Locate the cell with the specified text and output its [x, y] center coordinate. 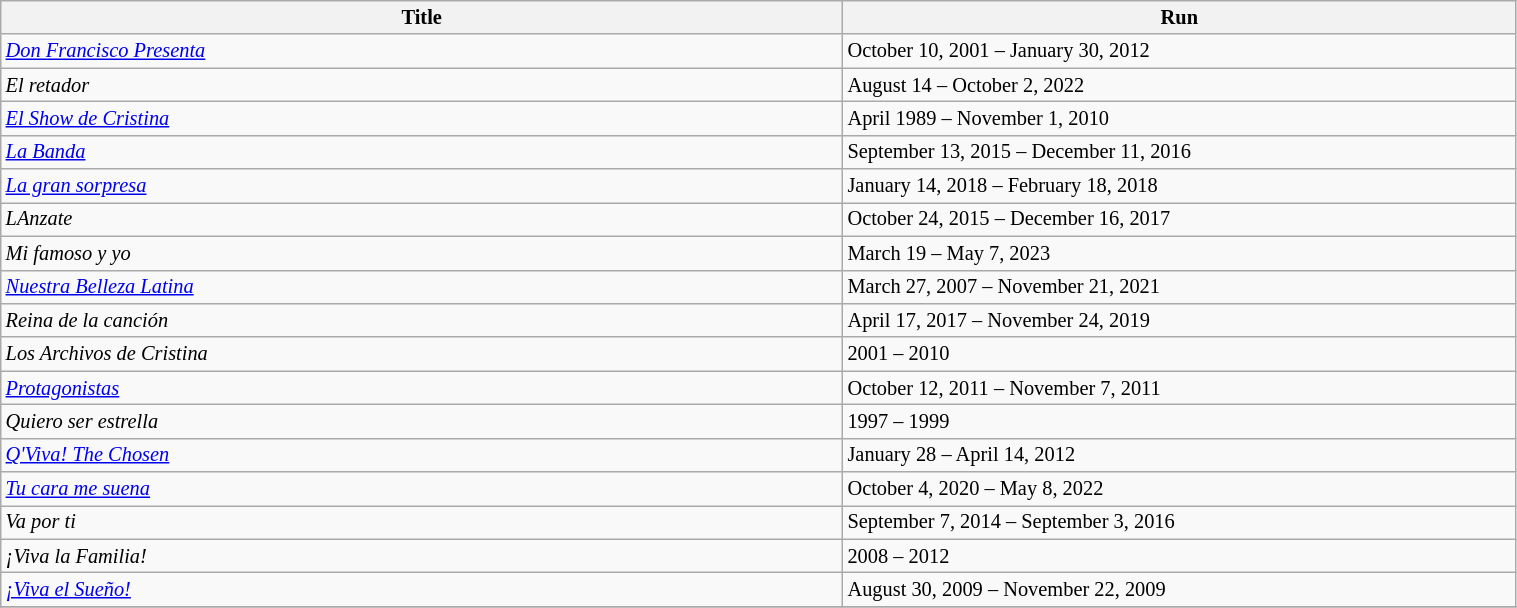
January 14, 2018 – February 18, 2018 [1180, 186]
2001 – 2010 [1180, 354]
March 27, 2007 – November 21, 2021 [1180, 287]
September 7, 2014 – September 3, 2016 [1180, 522]
October 24, 2015 – December 16, 2017 [1180, 219]
Title [422, 17]
El Show de Cristina [422, 118]
Va por ti [422, 522]
Protagonistas [422, 388]
¡Viva el Sueño! [422, 589]
El retador [422, 85]
August 14 – October 2, 2022 [1180, 85]
Reina de la canción [422, 320]
September 13, 2015 – December 11, 2016 [1180, 152]
Los Archivos de Cristina [422, 354]
Run [1180, 17]
April 1989 – November 1, 2010 [1180, 118]
October 10, 2001 – January 30, 2012 [1180, 51]
2008 – 2012 [1180, 556]
1997 – 1999 [1180, 421]
La Banda [422, 152]
March 19 – May 7, 2023 [1180, 253]
La gran sorpresa [422, 186]
January 28 – April 14, 2012 [1180, 455]
Q'Viva! The Chosen [422, 455]
¡Viva la Familia! [422, 556]
August 30, 2009 – November 22, 2009 [1180, 589]
October 4, 2020 – May 8, 2022 [1180, 489]
Nuestra Belleza Latina [422, 287]
Mi famoso y yo [422, 253]
April 17, 2017 – November 24, 2019 [1180, 320]
Don Francisco Presenta [422, 51]
October 12, 2011 – November 7, 2011 [1180, 388]
Quiero ser estrella [422, 421]
Tu cara me suena [422, 489]
LAnzate [422, 219]
